Output the [X, Y] coordinate of the center of the cell containing the given text.  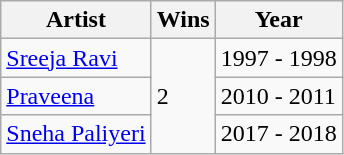
2 [183, 96]
Praveena [76, 96]
Year [278, 20]
1997 - 1998 [278, 58]
Wins [183, 20]
2010 - 2011 [278, 96]
Artist [76, 20]
Sreeja Ravi [76, 58]
Sneha Paliyeri [76, 134]
2017 - 2018 [278, 134]
